Capture the cell that displays the provided text and extract its (X, Y) central coordinate. 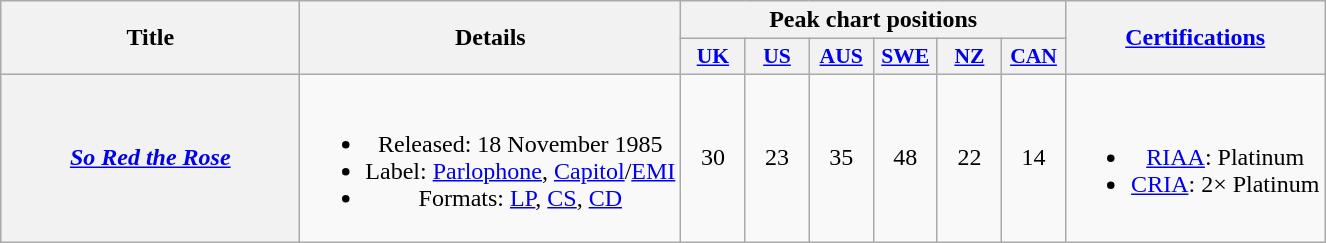
So Red the Rose (150, 158)
CAN (1033, 57)
Details (490, 38)
Title (150, 38)
AUS (841, 57)
RIAA: PlatinumCRIA: 2× Platinum (1196, 158)
35 (841, 158)
Peak chart positions (874, 20)
22 (969, 158)
US (777, 57)
Released: 18 November 1985Label: Parlophone, Capitol/EMIFormats: LP, CS, CD (490, 158)
48 (905, 158)
30 (713, 158)
NZ (969, 57)
SWE (905, 57)
UK (713, 57)
23 (777, 158)
14 (1033, 158)
Certifications (1196, 38)
